Scan for the cell matching the given text and deliver its (X, Y) coordinate at center. 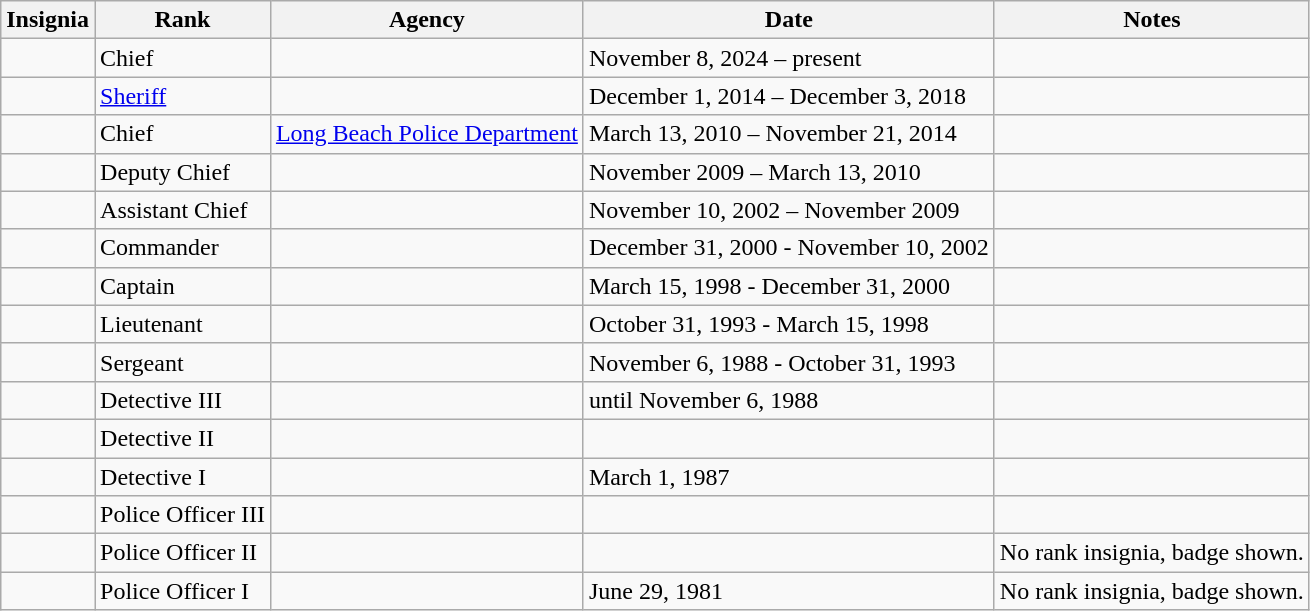
March 1, 1987 (788, 477)
December 1, 2014 – December 3, 2018 (788, 96)
Police Officer II (183, 553)
June 29, 1981 (788, 591)
November 8, 2024 – present (788, 58)
Lieutenant (183, 324)
March 13, 2010 – November 21, 2014 (788, 134)
Police Officer III (183, 515)
until November 6, 1988 (788, 400)
Assistant Chief (183, 210)
November 6, 1988 - October 31, 1993 (788, 362)
Long Beach Police Department (426, 134)
Detective III (183, 400)
Police Officer I (183, 591)
Commander (183, 248)
Insignia (48, 20)
November 2009 – March 13, 2010 (788, 172)
Detective I (183, 477)
Date (788, 20)
March 15, 1998 - December 31, 2000 (788, 286)
November 10, 2002 – November 2009 (788, 210)
Notes (1152, 20)
Detective II (183, 438)
Deputy Chief (183, 172)
Sheriff (183, 96)
Agency (426, 20)
December 31, 2000 - November 10, 2002 (788, 248)
Captain (183, 286)
Sergeant (183, 362)
Rank (183, 20)
October 31, 1993 - March 15, 1998 (788, 324)
